Determine the [X, Y] coordinate at the center of the cell enclosing the given text.  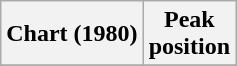
Chart (1980) [72, 34]
Peakposition [189, 34]
